Scan for the cell matching the given text and deliver its (X, Y) coordinate at center. 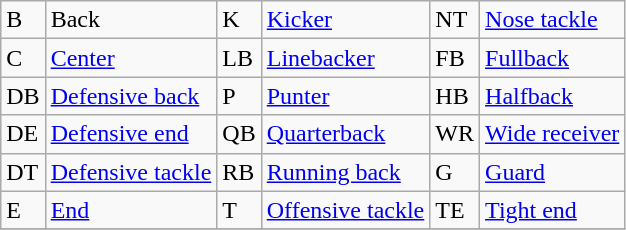
RB (239, 172)
QB (239, 134)
TE (455, 210)
Kicker (346, 20)
End (131, 210)
LB (239, 58)
DE (23, 134)
Defensive tackle (131, 172)
Tight end (552, 210)
Running back (346, 172)
Linebacker (346, 58)
Back (131, 20)
Defensive back (131, 96)
HB (455, 96)
FB (455, 58)
E (23, 210)
NT (455, 20)
Quarterback (346, 134)
Punter (346, 96)
Defensive end (131, 134)
B (23, 20)
T (239, 210)
DT (23, 172)
Offensive tackle (346, 210)
WR (455, 134)
Nose tackle (552, 20)
Fullback (552, 58)
DB (23, 96)
G (455, 172)
Center (131, 58)
P (239, 96)
Wide receiver (552, 134)
Halfback (552, 96)
K (239, 20)
C (23, 58)
Guard (552, 172)
